Scan for the cell matching the given text and deliver its (x, y) coordinate at center. 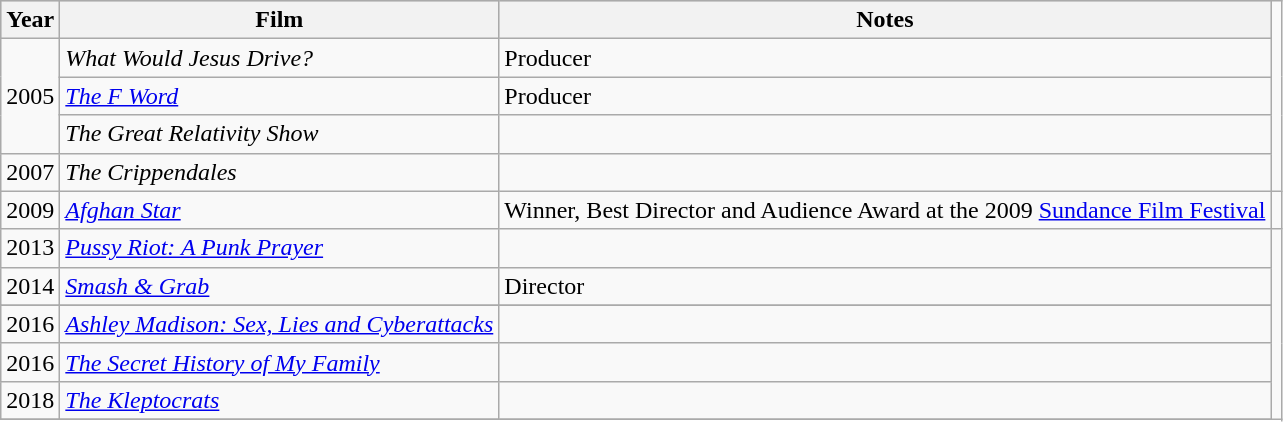
Smash & Grab (280, 286)
Year (30, 20)
2013 (30, 248)
The Crippendales (280, 172)
The Great Relativity Show (280, 134)
Winner, Best Director and Audience Award at the 2009 Sundance Film Festival (885, 210)
Notes (885, 20)
What Would Jesus Drive? (280, 58)
Film (280, 20)
The Secret History of My Family (280, 362)
Afghan Star (280, 210)
Ashley Madison: Sex, Lies and Cyberattacks (280, 324)
The F Word (280, 96)
The Kleptocrats (280, 400)
2018 (30, 400)
2007 (30, 172)
2005 (30, 96)
2014 (30, 286)
Director (885, 286)
2009 (30, 210)
Pussy Riot: A Punk Prayer (280, 248)
